Return the [x, y] coordinate for the center point of the cell that contains the specified text.  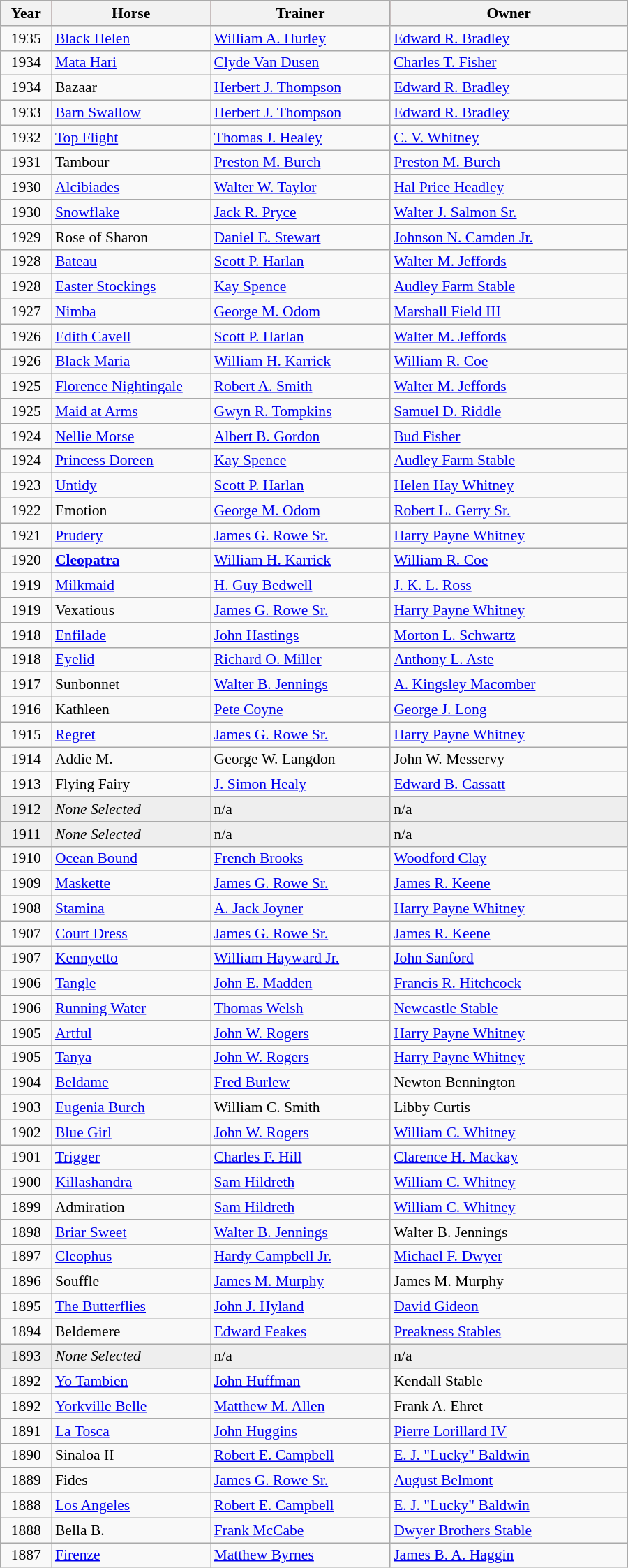
1890 [27, 1456]
1895 [27, 1307]
Admiration [131, 1207]
1921 [27, 535]
Maskette [131, 884]
Trainer [301, 13]
1911 [27, 834]
Matthew M. Allen [301, 1406]
Yo Tambien [131, 1382]
1931 [27, 163]
Barn Swallow [131, 113]
1932 [27, 138]
Stamina [131, 909]
Dwyer Brothers Stable [509, 1530]
Bazaar [131, 88]
Nimba [131, 312]
1922 [27, 511]
Libby Curtis [509, 1108]
George W. Langdon [301, 760]
Bud Fisher [509, 436]
1912 [27, 809]
1899 [27, 1207]
1933 [27, 113]
Los Angeles [131, 1506]
A. Jack Joyner [301, 909]
Johnson N. Camden Jr. [509, 237]
Bella B. [131, 1530]
A. Kingsley Macomber [509, 685]
Mata Hari [131, 63]
J. Simon Healy [301, 785]
Easter Stockings [131, 287]
Black Maria [131, 362]
Maid at Arms [131, 411]
Eugenia Burch [131, 1108]
Addie M. [131, 760]
Morton L. Schwartz [509, 635]
Milkmaid [131, 586]
William C. Smith [301, 1108]
Owner [509, 13]
Robert A. Smith [301, 387]
Court Dress [131, 933]
Yorkville Belle [131, 1406]
Walter J. Salmon Sr. [509, 212]
1891 [27, 1431]
Alcibiades [131, 188]
1929 [27, 237]
1914 [27, 760]
Regret [131, 734]
Preakness Stables [509, 1331]
James B. A. Haggin [509, 1555]
1896 [27, 1282]
Woodford Clay [509, 859]
Year [27, 13]
J. K. L. Ross [509, 586]
Flying Fairy [131, 785]
1897 [27, 1257]
Michael F. Dwyer [509, 1257]
Beldemere [131, 1331]
Helen Hay Whitney [509, 486]
Trigger [131, 1157]
1923 [27, 486]
Clarence H. Mackay [509, 1157]
Snowflake [131, 212]
William A. Hurley [301, 38]
1916 [27, 710]
Nellie Morse [131, 436]
Thomas Welsh [301, 1008]
Killashandra [131, 1183]
1935 [27, 38]
Rose of Sharon [131, 237]
Artful [131, 1033]
Cleophus [131, 1257]
Charles T. Fisher [509, 63]
Hardy Campbell Jr. [301, 1257]
Kendall Stable [509, 1382]
August Belmont [509, 1481]
Sinaloa II [131, 1456]
Firenze [131, 1555]
Tangle [131, 984]
Jack R. Pryce [301, 212]
Kennyetto [131, 959]
Frank A. Ehret [509, 1406]
John Huggins [301, 1431]
Pete Coyne [301, 710]
1910 [27, 859]
Horse [131, 13]
Enfilade [131, 635]
1927 [27, 312]
La Tosca [131, 1431]
Bateau [131, 262]
Top Flight [131, 138]
Matthew Byrnes [301, 1555]
Tanya [131, 1058]
Anthony L. Aste [509, 660]
1889 [27, 1481]
C. V. Whitney [509, 138]
1913 [27, 785]
1909 [27, 884]
1917 [27, 685]
The Butterflies [131, 1307]
Emotion [131, 511]
H. Guy Bedwell [301, 586]
1904 [27, 1083]
Souffle [131, 1282]
1901 [27, 1157]
1902 [27, 1132]
Richard O. Miller [301, 660]
Florence Nightingale [131, 387]
Daniel E. Stewart [301, 237]
Frank McCabe [301, 1530]
Pierre Lorillard IV [509, 1431]
Blue Girl [131, 1132]
Beldame [131, 1083]
John J. Hyland [301, 1307]
John Huffman [301, 1382]
Fides [131, 1481]
Tambour [131, 163]
Edith Cavell [131, 336]
Vexatious [131, 610]
Black Helen [131, 38]
Briar Sweet [131, 1232]
Walter W. Taylor [301, 188]
Ocean Bound [131, 859]
Gwyn R. Tompkins [301, 411]
Thomas J. Healey [301, 138]
Albert B. Gordon [301, 436]
1900 [27, 1183]
French Brooks [301, 859]
John Sanford [509, 959]
Kathleen [131, 710]
Eyelid [131, 660]
1908 [27, 909]
1894 [27, 1331]
1893 [27, 1356]
Princess Doreen [131, 461]
Untidy [131, 486]
Prudery [131, 535]
Hal Price Headley [509, 188]
Robert L. Gerry Sr. [509, 511]
1920 [27, 561]
David Gideon [509, 1307]
1903 [27, 1108]
Francis R. Hitchcock [509, 984]
Edward B. Cassatt [509, 785]
Edward Feakes [301, 1331]
John W. Messervy [509, 760]
Marshall Field III [509, 312]
1915 [27, 734]
Samuel D. Riddle [509, 411]
William Hayward Jr. [301, 959]
Fred Burlew [301, 1083]
John E. Madden [301, 984]
George J. Long [509, 710]
1887 [27, 1555]
Running Water [131, 1008]
Clyde Van Dusen [301, 63]
Cleopatra [131, 561]
Charles F. Hill [301, 1157]
Newton Bennington [509, 1083]
Sunbonnet [131, 685]
John Hastings [301, 635]
1898 [27, 1232]
Newcastle Stable [509, 1008]
